Return the (X, Y) coordinate for the center point of the cell that contains the specified text.  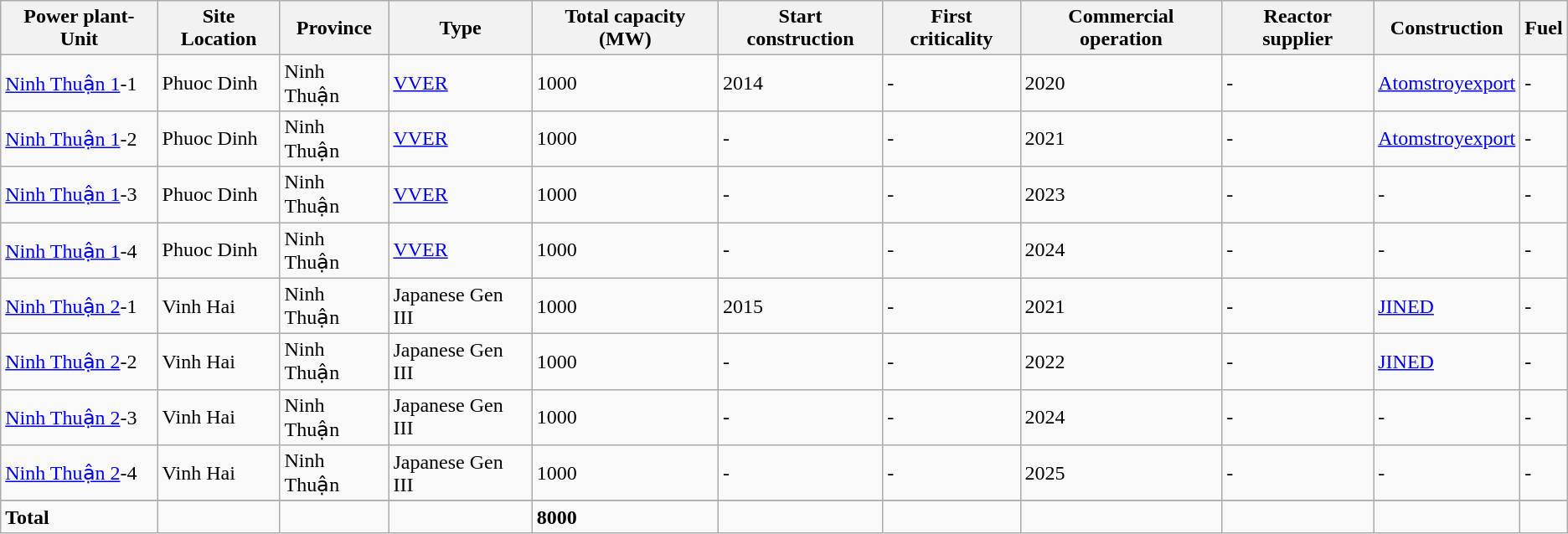
Type (461, 28)
Fuel (1545, 28)
Ninh Thuận 2-2 (79, 362)
Commercial operation (1121, 28)
2022 (1121, 362)
8000 (625, 516)
2014 (800, 84)
Ninh Thuận 2-3 (79, 417)
Site Location (219, 28)
Ninh Thuận 1-4 (79, 251)
2020 (1121, 84)
Total (79, 516)
Ninh Thuận 1-1 (79, 84)
Ninh Thuận 2-1 (79, 306)
Ninh Thuận 2-4 (79, 474)
Total capacity (MW) (625, 28)
Start construction (800, 28)
Construction (1447, 28)
2023 (1121, 194)
Power plant-Unit (79, 28)
Ninh Thuận 1-2 (79, 139)
Ninh Thuận 1-3 (79, 194)
2015 (800, 306)
First criticality (952, 28)
Reactor supplier (1298, 28)
Province (334, 28)
2025 (1121, 474)
